Search for the cell housing the specified text and yield its [x, y] center coordinate. 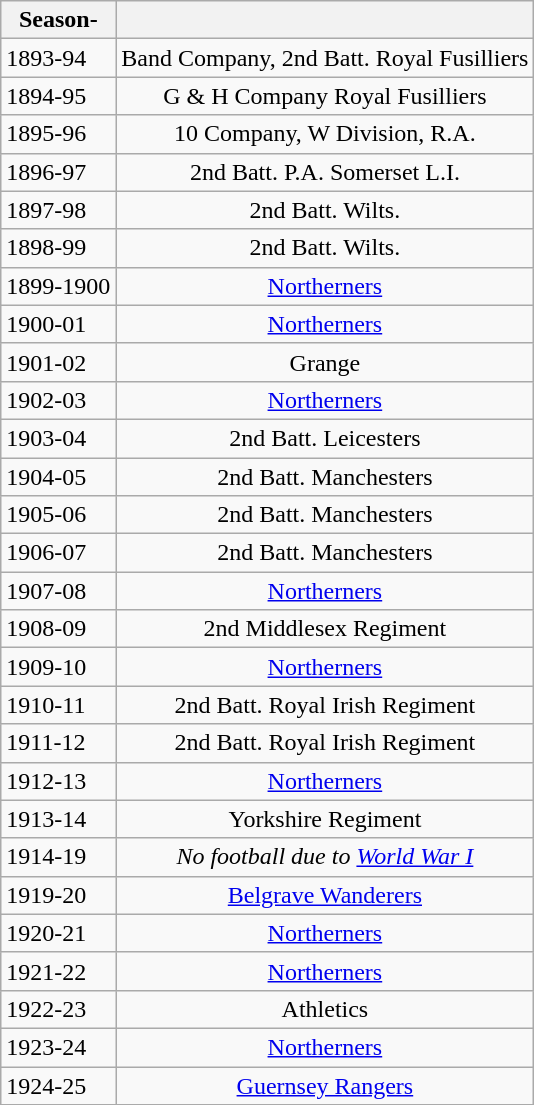
1896-97 [58, 172]
Band Company, 2nd Batt. Royal Fusilliers [325, 58]
1908-09 [58, 629]
1906-07 [58, 553]
1922-23 [58, 1009]
1900-01 [58, 324]
Athletics [325, 1009]
1913-14 [58, 819]
1921-22 [58, 971]
Season- [58, 20]
1904-05 [58, 477]
1901-02 [58, 362]
2nd Middlesex Regiment [325, 629]
1920-21 [58, 933]
1923-24 [58, 1047]
10 Company, W Division, R.A. [325, 134]
1893-94 [58, 58]
1907-08 [58, 591]
1914-19 [58, 857]
2nd Batt. P.A. Somerset L.I. [325, 172]
Grange [325, 362]
Guernsey Rangers [325, 1085]
1905-06 [58, 515]
1899-1900 [58, 286]
1924-25 [58, 1085]
1919-20 [58, 895]
G & H Company Royal Fusilliers [325, 96]
1894-95 [58, 96]
1912-13 [58, 781]
Belgrave Wanderers [325, 895]
1910-11 [58, 705]
1903-04 [58, 438]
1911-12 [58, 743]
1898-99 [58, 248]
1895-96 [58, 134]
No football due to World War I [325, 857]
1897-98 [58, 210]
2nd Batt. Leicesters [325, 438]
1909-10 [58, 667]
Yorkshire Regiment [325, 819]
1902-03 [58, 400]
